Provide the (x, y) coordinate of the cell's center where the given text is located.  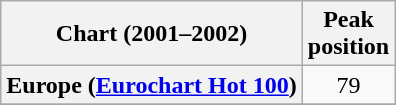
Peakposition (348, 34)
79 (348, 85)
Chart (2001–2002) (152, 34)
Europe (Eurochart Hot 100) (152, 85)
